Provide the (x, y) coordinate of the cell's center where the given text is located.  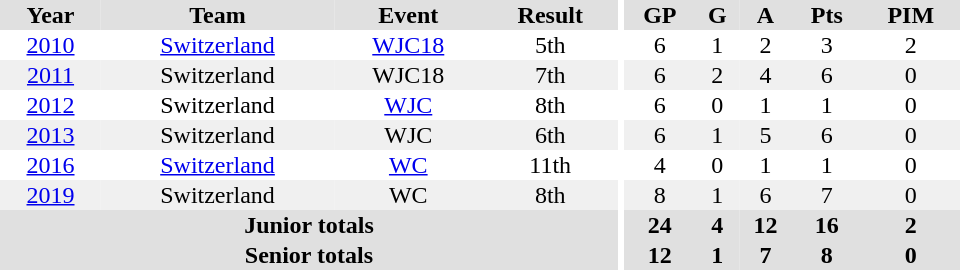
2011 (50, 75)
Year (50, 15)
3 (826, 45)
5th (550, 45)
16 (826, 225)
2012 (50, 105)
Team (218, 15)
Pts (826, 15)
PIM (911, 15)
2019 (50, 195)
24 (660, 225)
Senior totals (309, 255)
G (718, 15)
6th (550, 135)
11th (550, 165)
A (766, 15)
7th (550, 75)
2016 (50, 165)
2010 (50, 45)
2013 (50, 135)
GP (660, 15)
Result (550, 15)
5 (766, 135)
Event (408, 15)
Junior totals (309, 225)
